Capture the cell that displays the provided text and extract its (X, Y) central coordinate. 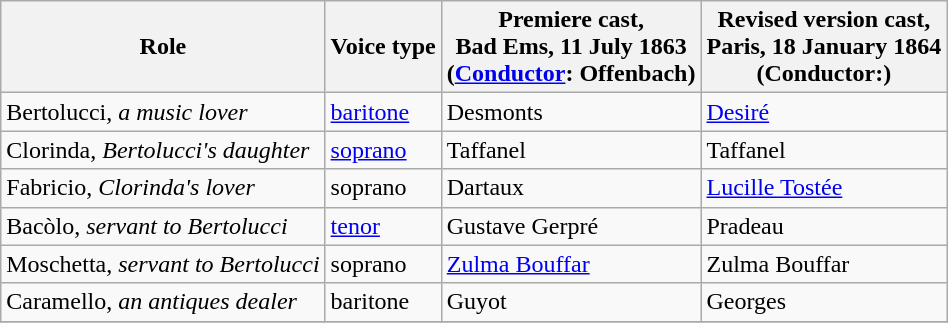
Voice type (383, 47)
Pradeau (824, 226)
Caramello, an antiques dealer (163, 302)
Gustave Gerpré (571, 226)
tenor (383, 226)
Desmonts (571, 112)
Role (163, 47)
Bertolucci, a music lover (163, 112)
Fabricio, Clorinda's lover (163, 188)
Guyot (571, 302)
Clorinda, Bertolucci's daughter (163, 150)
Lucille Tostée (824, 188)
Desiré (824, 112)
Bacòlo, servant to Bertolucci (163, 226)
Dartaux (571, 188)
Revised version cast, Paris, 18 January 1864(Conductor:) (824, 47)
Moschetta, servant to Bertolucci (163, 264)
Premiere cast, Bad Ems, 11 July 1863(Conductor: Offenbach) (571, 47)
Georges (824, 302)
